Identify which cell holds the provided text, then report its (X, Y) central coordinate. 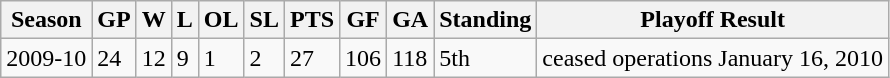
118 (410, 58)
L (184, 20)
GP (114, 20)
PTS (312, 20)
12 (154, 58)
ceased operations January 16, 2010 (713, 58)
GF (364, 20)
W (154, 20)
5th (486, 58)
Standing (486, 20)
27 (312, 58)
2 (264, 58)
Season (46, 20)
1 (221, 58)
9 (184, 58)
OL (221, 20)
GA (410, 20)
106 (364, 58)
Playoff Result (713, 20)
2009-10 (46, 58)
SL (264, 20)
24 (114, 58)
